Extract the [x, y] coordinate from the center of the cell holding the provided text.  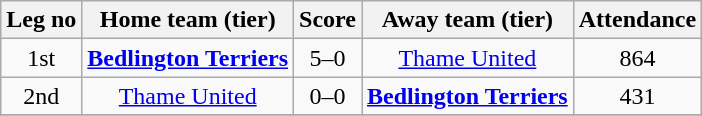
Score [328, 20]
Leg no [42, 20]
5–0 [328, 58]
864 [637, 58]
Home team (tier) [188, 20]
1st [42, 58]
431 [637, 96]
2nd [42, 96]
0–0 [328, 96]
Attendance [637, 20]
Away team (tier) [468, 20]
